Locate the cell with the specified text and output its [x, y] center coordinate. 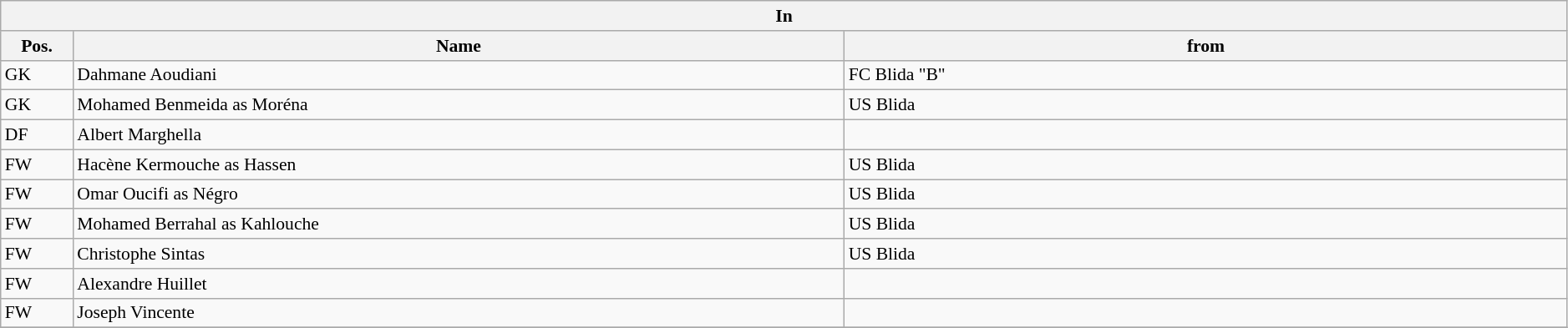
Mohamed Benmeida as Moréna [458, 105]
Dahmane Aoudiani [458, 75]
Joseph Vincente [458, 313]
DF [37, 135]
Hacène Kermouche as Hassen [458, 164]
Mohamed Berrahal as Kahlouche [458, 225]
Name [458, 46]
Alexandre Huillet [458, 284]
Pos. [37, 46]
In [784, 16]
FC Blida "B" [1206, 75]
Christophe Sintas [458, 254]
Omar Oucifi as Négro [458, 194]
Albert Marghella [458, 135]
from [1206, 46]
